Extract the (x, y) coordinate from the center of the cell holding the provided text.  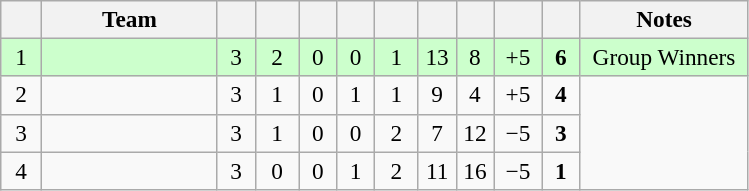
6 (561, 57)
9 (437, 95)
Group Winners (664, 57)
Notes (664, 19)
13 (437, 57)
11 (437, 170)
7 (437, 133)
12 (475, 133)
8 (475, 57)
Team (130, 19)
16 (475, 170)
